Pinpoint the cell where the given text exists, returning its [x, y] midpoint coordinate. 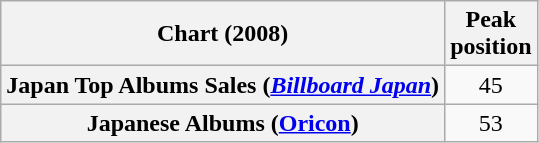
Peakposition [491, 34]
45 [491, 85]
Japanese Albums (Oricon) [223, 123]
53 [491, 123]
Chart (2008) [223, 34]
Japan Top Albums Sales (Billboard Japan) [223, 85]
